From the cell containing the given text, extract its center point as [X, Y] coordinate. 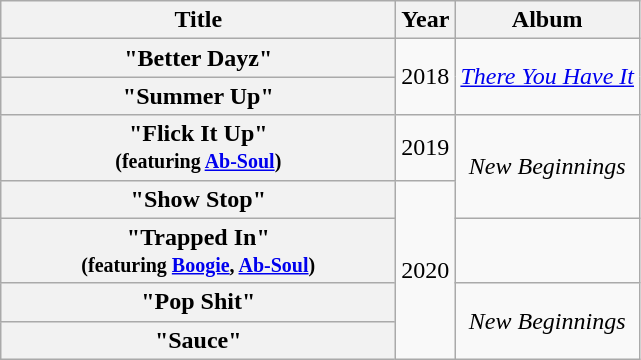
"Sauce" [198, 340]
"Flick It Up"(featuring Ab-Soul) [198, 148]
Title [198, 20]
"Better Dayz" [198, 58]
There You Have It [548, 77]
2018 [426, 77]
"Summer Up" [198, 96]
2020 [426, 270]
2019 [426, 148]
Year [426, 20]
Album [548, 20]
"Pop Shit" [198, 302]
"Trapped In"(featuring Boogie, Ab-Soul) [198, 250]
"Show Stop" [198, 199]
